Pinpoint the cell where the given text exists, returning its (x, y) midpoint coordinate. 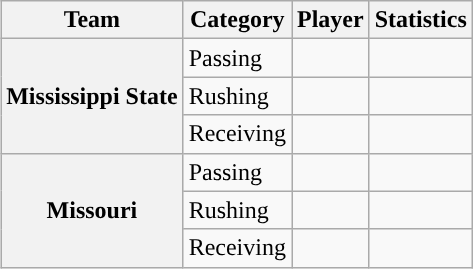
Statistics (420, 20)
Team (92, 20)
Player (331, 20)
Category (237, 20)
Mississippi State (92, 96)
Missouri (92, 210)
